Identify which cell holds the provided text, then report its (X, Y) central coordinate. 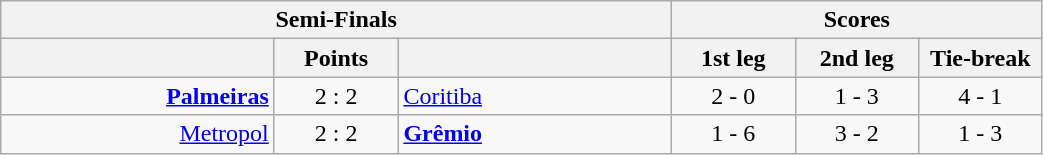
Coritiba (535, 96)
1 - 6 (733, 134)
4 - 1 (981, 96)
Palmeiras (138, 96)
Metropol (138, 134)
Scores (856, 20)
2nd leg (857, 58)
Tie-break (981, 58)
2 - 0 (733, 96)
1st leg (733, 58)
Points (336, 58)
Semi-Finals (336, 20)
3 - 2 (857, 134)
Grêmio (535, 134)
